Find where the given text appears and provide that cell's center as [X, Y] coordinate. 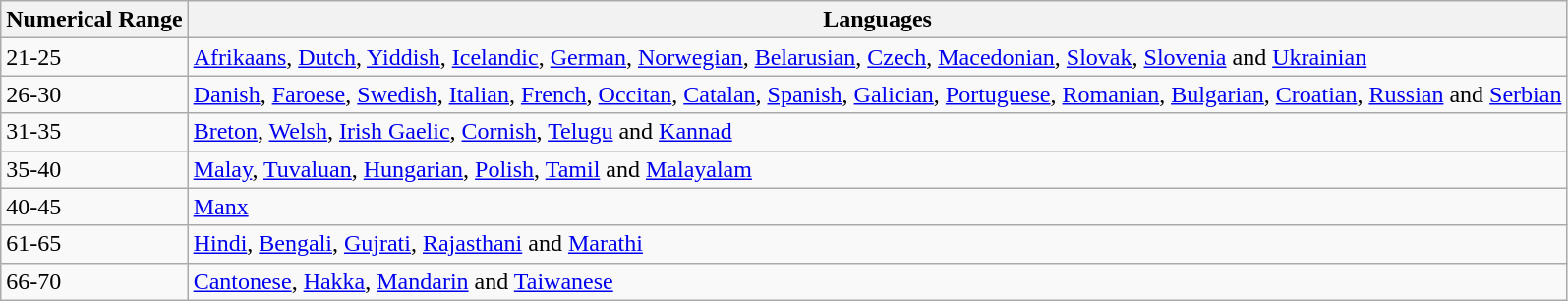
Cantonese, Hakka, Mandarin and Taiwanese [877, 281]
Malay, Tuvaluan, Hungarian, Polish, Tamil and Malayalam [877, 169]
Breton, Welsh, Irish Gaelic, Cornish, Telugu and Kannad [877, 132]
66-70 [94, 281]
Numerical Range [94, 20]
Afrikaans, Dutch, Yiddish, Icelandic, German, Norwegian, Belarusian, Czech, Macedonian, Slovak, Slovenia and Ukrainian [877, 57]
Hindi, Bengali, Gujrati, Rajasthani and Marathi [877, 244]
Manx [877, 207]
31-35 [94, 132]
40-45 [94, 207]
Languages [877, 20]
35-40 [94, 169]
26-30 [94, 94]
61-65 [94, 244]
Danish, Faroese, Swedish, Italian, French, Occitan, Catalan, Spanish, Galician, Portuguese, Romanian, Bulgarian, Croatian, Russian and Serbian [877, 94]
21-25 [94, 57]
